Determine the (X, Y) coordinate at the center of the cell enclosing the given text.  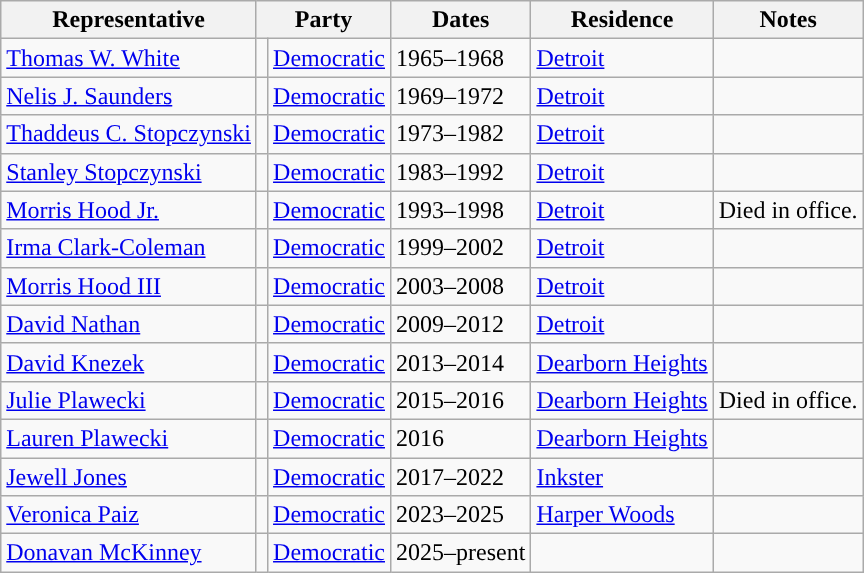
Donavan McKinney (129, 553)
Inkster (622, 477)
1993–1998 (461, 210)
David Nathan (129, 324)
2017–2022 (461, 477)
2009–2012 (461, 324)
2013–2014 (461, 362)
Nelis J. Saunders (129, 96)
Morris Hood Jr. (129, 210)
1969–1972 (461, 96)
1999–2002 (461, 248)
2016 (461, 438)
Party (323, 20)
Irma Clark-Coleman (129, 248)
2025–present (461, 553)
Notes (788, 20)
Thaddeus C. Stopczynski (129, 134)
Thomas W. White (129, 58)
1983–1992 (461, 172)
2003–2008 (461, 286)
Dates (461, 20)
Julie Plawecki (129, 400)
Stanley Stopczynski (129, 172)
Harper Woods (622, 515)
2023–2025 (461, 515)
Lauren Plawecki (129, 438)
1973–1982 (461, 134)
1965–1968 (461, 58)
2015–2016 (461, 400)
Residence (622, 20)
Jewell Jones (129, 477)
David Knezek (129, 362)
Morris Hood III (129, 286)
Representative (129, 20)
Veronica Paiz (129, 515)
